Pinpoint the cell where the given text exists, returning its (X, Y) midpoint coordinate. 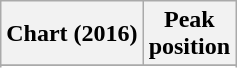
Peakposition (189, 34)
Chart (2016) (72, 34)
